Pinpoint the cell where the given text exists, returning its (X, Y) midpoint coordinate. 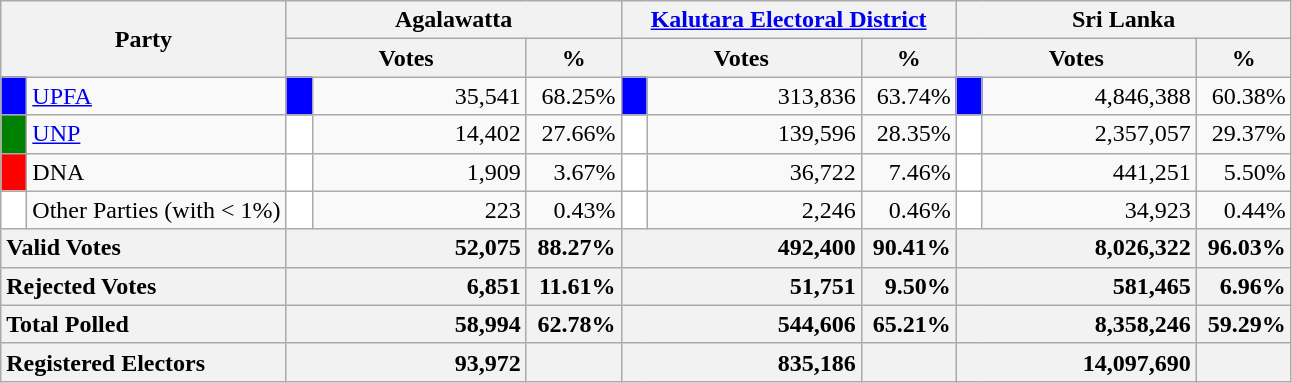
34,923 (1089, 210)
2,357,057 (1089, 134)
835,186 (741, 362)
28.35% (908, 134)
313,836 (754, 96)
4,846,388 (1089, 96)
Party (144, 39)
60.38% (1244, 96)
0.46% (908, 210)
6,851 (406, 286)
14,097,690 (1076, 362)
Total Polled (144, 324)
5.50% (1244, 172)
544,606 (741, 324)
UNP (156, 134)
35,541 (419, 96)
65.21% (908, 324)
62.78% (574, 324)
52,075 (406, 248)
6.96% (1244, 286)
29.37% (1244, 134)
Valid Votes (144, 248)
88.27% (574, 248)
223 (419, 210)
Sri Lanka (1124, 20)
27.66% (574, 134)
UPFA (156, 96)
58,994 (406, 324)
7.46% (908, 172)
DNA (156, 172)
93,972 (406, 362)
9.50% (908, 286)
Agalawatta (454, 20)
441,251 (1089, 172)
581,465 (1076, 286)
68.25% (574, 96)
Kalutara Electoral District (788, 20)
492,400 (741, 248)
1,909 (419, 172)
11.61% (574, 286)
0.44% (1244, 210)
8,026,322 (1076, 248)
36,722 (754, 172)
139,596 (754, 134)
3.67% (574, 172)
0.43% (574, 210)
Registered Electors (144, 362)
8,358,246 (1076, 324)
90.41% (908, 248)
2,246 (754, 210)
Rejected Votes (144, 286)
14,402 (419, 134)
96.03% (1244, 248)
51,751 (741, 286)
63.74% (908, 96)
59.29% (1244, 324)
Other Parties (with < 1%) (156, 210)
